Search for the cell housing the specified text and yield its [X, Y] center coordinate. 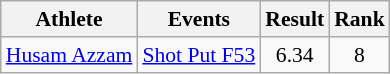
Athlete [70, 19]
Events [198, 19]
8 [360, 55]
Shot Put F53 [198, 55]
6.34 [294, 55]
Husam Azzam [70, 55]
Result [294, 19]
Rank [360, 19]
